Find where the given text appears and provide that cell's center as (X, Y) coordinate. 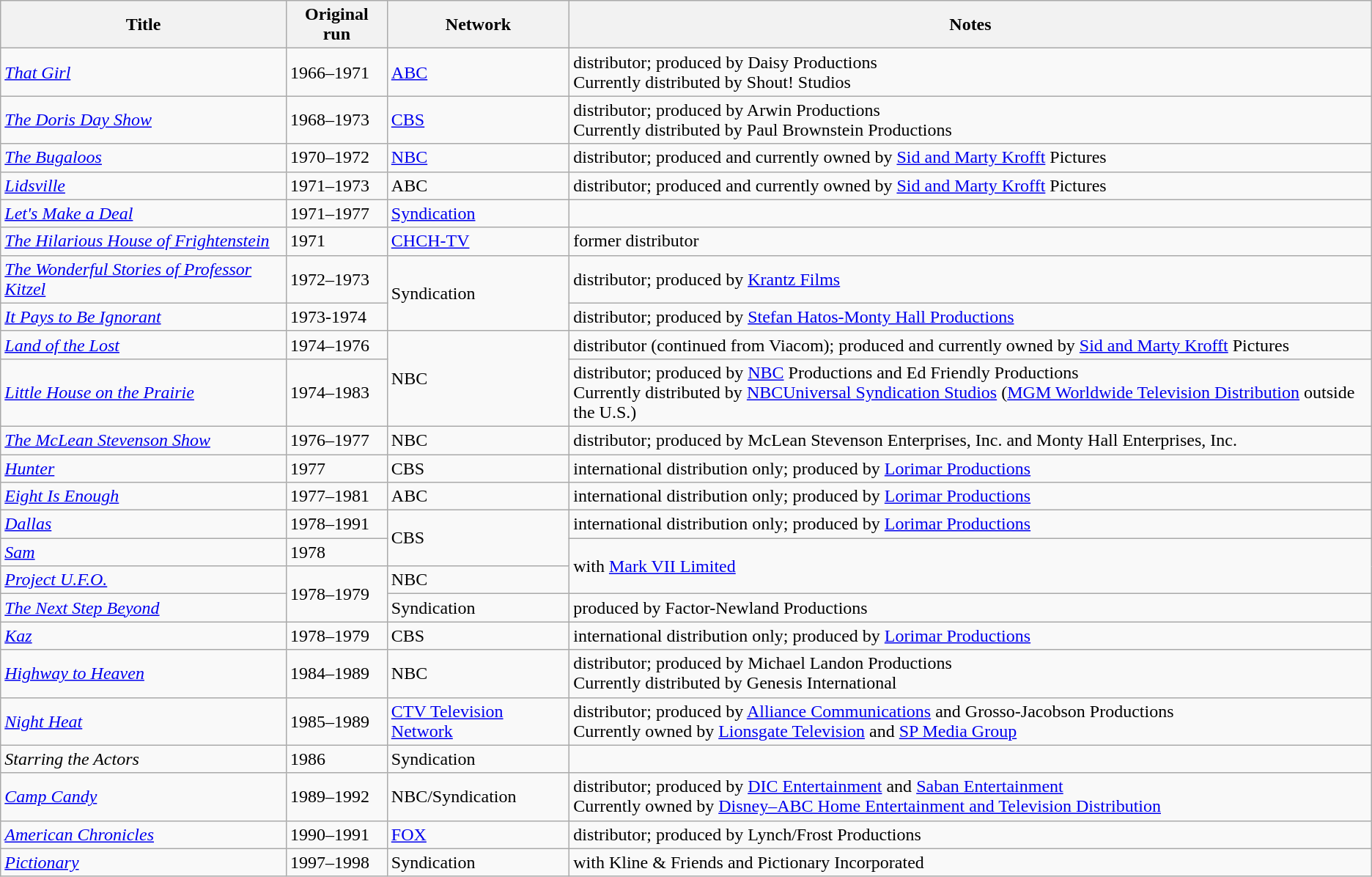
That Girl (144, 72)
Little House on the Prairie (144, 392)
1971 (336, 241)
distributor; produced by Lynch/Frost Productions (970, 834)
CTV Television Network (478, 722)
Project U.F.O. (144, 580)
1977–1981 (336, 496)
Kaz (144, 636)
1976–1977 (336, 440)
distributor; produced by Krantz Films (970, 279)
Original run (336, 25)
The Doris Day Show (144, 120)
distributor; produced by Arwin ProductionsCurrently distributed by Paul Brownstein Productions (970, 120)
The Hilarious House of Frightenstein (144, 241)
produced by Factor-Newland Productions (970, 608)
Dallas (144, 524)
1985–1989 (336, 722)
1986 (336, 759)
distributor; produced by Stefan Hatos-Monty Hall Productions (970, 317)
American Chronicles (144, 834)
distributor; produced by McLean Stevenson Enterprises, Inc. and Monty Hall Enterprises, Inc. (970, 440)
The Next Step Beyond (144, 608)
1972–1973 (336, 279)
former distributor (970, 241)
FOX (478, 834)
Network (478, 25)
1968–1973 (336, 120)
1971–1977 (336, 213)
Land of the Lost (144, 345)
distributor; produced by DIC Entertainment and Saban EntertainmentCurrently owned by Disney–ABC Home Entertainment and Television Distribution (970, 796)
The McLean Stevenson Show (144, 440)
NBC/Syndication (478, 796)
Let's Make a Deal (144, 213)
distributor; produced by Daisy ProductionsCurrently distributed by Shout! Studios (970, 72)
1970–1972 (336, 158)
Title (144, 25)
Hunter (144, 469)
CHCH-TV (478, 241)
distributor; produced by Michael Landon ProductionsCurrently distributed by Genesis International (970, 673)
The Bugaloos (144, 158)
Eight Is Enough (144, 496)
Pictionary (144, 862)
Sam (144, 552)
Night Heat (144, 722)
Starring the Actors (144, 759)
Camp Candy (144, 796)
1997–1998 (336, 862)
with Mark VII Limited (970, 566)
1990–1991 (336, 834)
1984–1989 (336, 673)
It Pays to Be Ignorant (144, 317)
1974–1976 (336, 345)
Notes (970, 25)
1989–1992 (336, 796)
1971–1973 (336, 186)
Lidsville (144, 186)
with Kline & Friends and Pictionary Incorporated (970, 862)
1977 (336, 469)
Highway to Heaven (144, 673)
1966–1971 (336, 72)
1978 (336, 552)
distributor; produced by Alliance Communications and Grosso-Jacobson ProductionsCurrently owned by Lionsgate Television and SP Media Group (970, 722)
1973-1974 (336, 317)
distributor (continued from Viacom); produced and currently owned by Sid and Marty Krofft Pictures (970, 345)
The Wonderful Stories of Professor Kitzel (144, 279)
1974–1983 (336, 392)
1978–1991 (336, 524)
